Return the (X, Y) coordinate for the center point of the cell that contains the specified text.  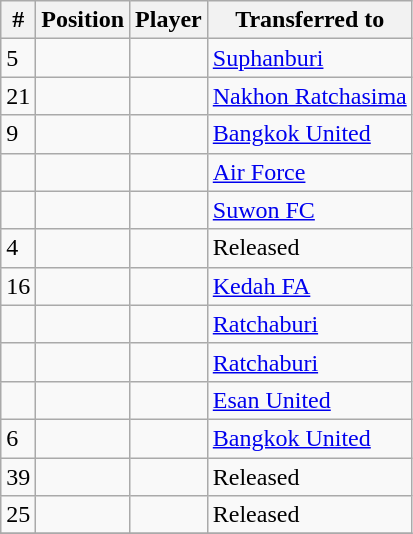
16 (18, 286)
21 (18, 96)
Nakhon Ratchasima (310, 96)
# (18, 20)
Position (83, 20)
25 (18, 515)
9 (18, 134)
Player (169, 20)
Transferred to (310, 20)
39 (18, 477)
Air Force (310, 172)
5 (18, 58)
Suwon FC (310, 210)
Kedah FA (310, 286)
Esan United (310, 400)
Suphanburi (310, 58)
4 (18, 248)
6 (18, 438)
